Find where the given text appears and provide that cell's center as [x, y] coordinate. 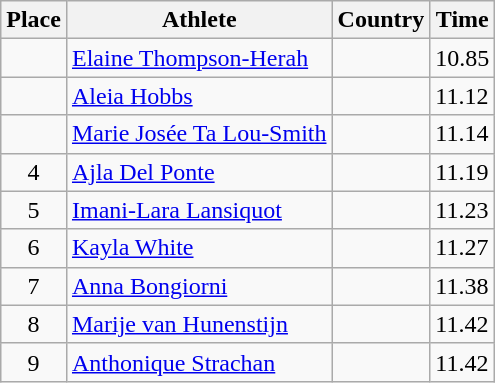
8 [34, 324]
11.38 [462, 286]
4 [34, 172]
Place [34, 20]
Imani-Lara Lansiquot [199, 210]
Anna Bongiorni [199, 286]
Kayla White [199, 248]
Marie Josée Ta Lou-Smith [199, 134]
Country [381, 20]
Aleia Hobbs [199, 96]
9 [34, 362]
11.27 [462, 248]
Elaine Thompson-Herah [199, 58]
7 [34, 286]
11.12 [462, 96]
Ajla Del Ponte [199, 172]
Time [462, 20]
Anthonique Strachan [199, 362]
11.19 [462, 172]
10.85 [462, 58]
6 [34, 248]
11.23 [462, 210]
Athlete [199, 20]
5 [34, 210]
11.14 [462, 134]
Marije van Hunenstijn [199, 324]
